From the cell containing the given text, extract its center point as (x, y) coordinate. 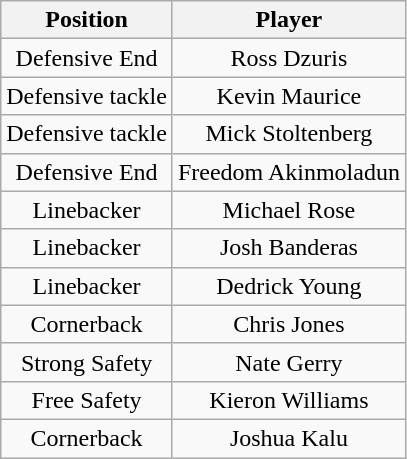
Kevin Maurice (288, 96)
Freedom Akinmoladun (288, 172)
Ross Dzuris (288, 58)
Dedrick Young (288, 286)
Strong Safety (87, 362)
Free Safety (87, 400)
Chris Jones (288, 324)
Player (288, 20)
Michael Rose (288, 210)
Position (87, 20)
Kieron Williams (288, 400)
Josh Banderas (288, 248)
Mick Stoltenberg (288, 134)
Joshua Kalu (288, 438)
Nate Gerry (288, 362)
